Scan for the cell matching the given text and deliver its (X, Y) coordinate at center. 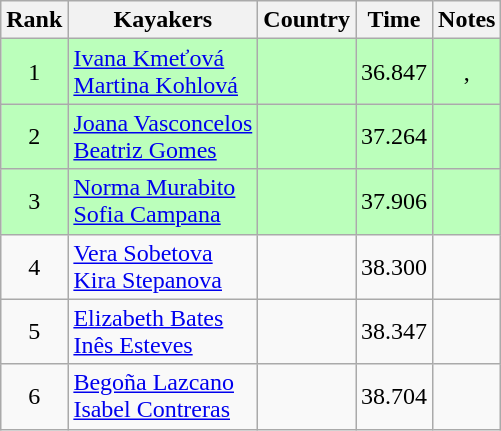
Elizabeth BatesInês Esteves (163, 332)
5 (34, 332)
Joana VasconcelosBeatriz Gomes (163, 136)
36.847 (394, 72)
4 (34, 266)
Ivana KmeťováMartina Kohlová (163, 72)
38.704 (394, 396)
38.347 (394, 332)
Rank (34, 20)
1 (34, 72)
Country (307, 20)
, (467, 72)
38.300 (394, 266)
Norma MurabitoSofia Campana (163, 202)
Kayakers (163, 20)
3 (34, 202)
Begoña LazcanoIsabel Contreras (163, 396)
6 (34, 396)
Vera SobetovaKira Stepanova (163, 266)
2 (34, 136)
37.264 (394, 136)
Notes (467, 20)
37.906 (394, 202)
Time (394, 20)
